Provide the (x, y) coordinate of the cell's center where the given text is located.  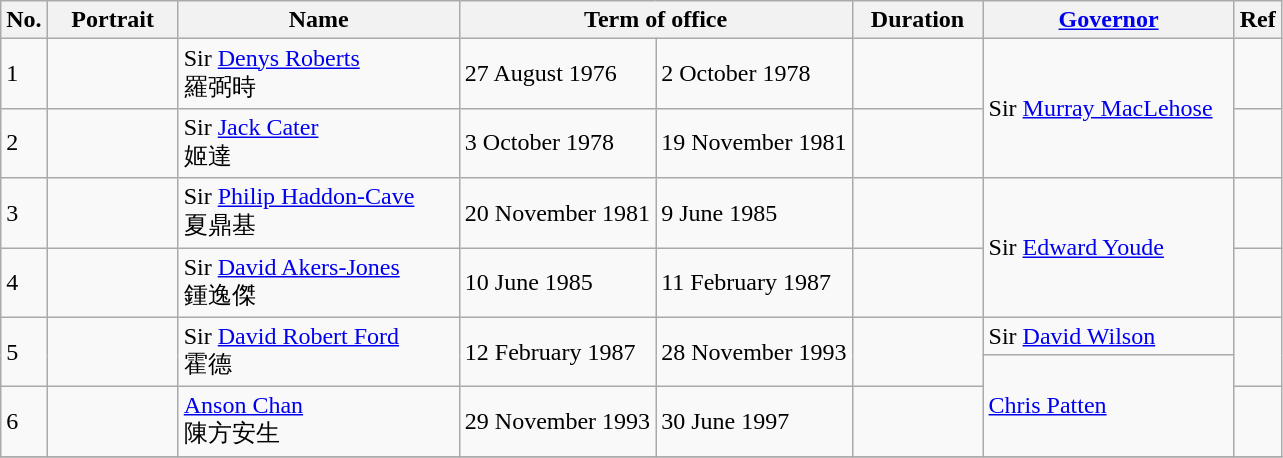
Term of office (656, 20)
12 February 1987 (557, 352)
5 (24, 352)
Sir David Wilson (1108, 336)
Sir Jack Cater姬達 (318, 143)
20 November 1981 (557, 213)
Chris Patten (1108, 406)
Sir Edward Youde (1108, 248)
Duration (918, 20)
30 June 1997 (754, 422)
2 (24, 143)
Sir Denys Roberts羅弼時 (318, 74)
11 February 1987 (754, 283)
10 June 1985 (557, 283)
Sir David Akers-Jones鍾逸傑 (318, 283)
No. (24, 20)
Sir David Robert Ford霍德 (318, 352)
Name (318, 20)
1 (24, 74)
Portrait (112, 20)
19 November 1981 (754, 143)
Governor (1108, 20)
3 October 1978 (557, 143)
28 November 1993 (754, 352)
27 August 1976 (557, 74)
4 (24, 283)
6 (24, 422)
2 October 1978 (754, 74)
9 June 1985 (754, 213)
29 November 1993 (557, 422)
Sir Murray MacLehose (1108, 108)
3 (24, 213)
Anson Chan陳方安生 (318, 422)
Sir Philip Haddon-Cave夏鼎基 (318, 213)
Ref (1258, 20)
